For the text-containing cell, return its midpoint in [X, Y] coordinate format. 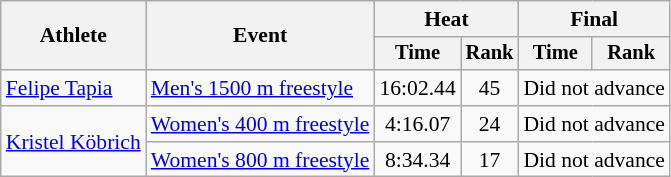
Men's 1500 m freestyle [260, 88]
Athlete [74, 36]
Event [260, 36]
Women's 400 m freestyle [260, 124]
Heat [446, 19]
4:16.07 [417, 124]
24 [490, 124]
Kristel Köbrich [74, 142]
Felipe Tapia [74, 88]
45 [490, 88]
Final [594, 19]
16:02.44 [417, 88]
